Find where the given text appears and provide that cell's center as (X, Y) coordinate. 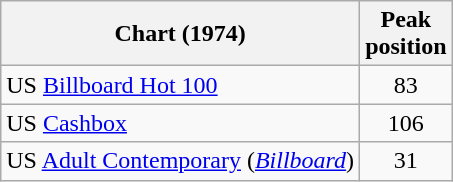
106 (406, 123)
US Billboard Hot 100 (180, 85)
Peakposition (406, 34)
Chart (1974) (180, 34)
31 (406, 161)
US Cashbox (180, 123)
US Adult Contemporary (Billboard) (180, 161)
83 (406, 85)
